Return (x, y) of the center of cell containing provided text 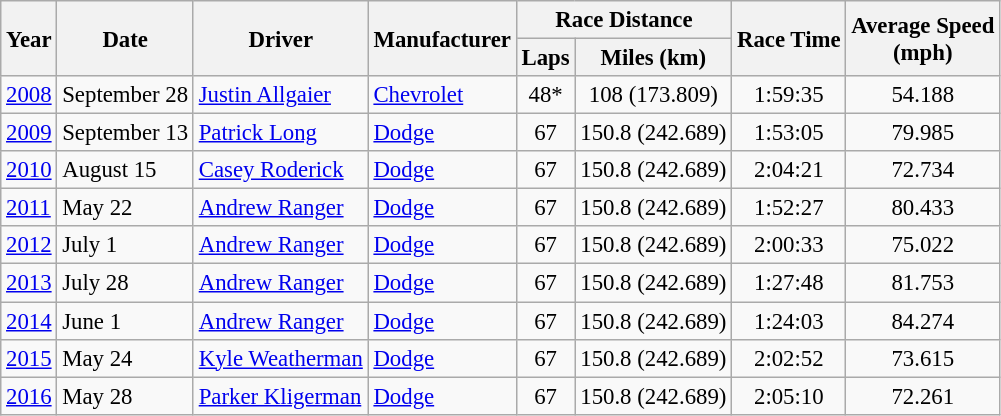
Miles (km) (654, 58)
Driver (280, 38)
2:00:33 (789, 245)
2015 (29, 358)
Justin Allgaier (280, 95)
108 (173.809) (654, 95)
79.985 (923, 133)
2:05:10 (789, 396)
June 1 (125, 321)
Race Time (789, 38)
Laps (546, 58)
May 24 (125, 358)
May 22 (125, 208)
August 15 (125, 170)
2:04:21 (789, 170)
July 1 (125, 245)
September 28 (125, 95)
81.753 (923, 283)
1:53:05 (789, 133)
2016 (29, 396)
1:52:27 (789, 208)
Manufacturer (442, 38)
2008 (29, 95)
Average Speed(mph) (923, 38)
72.261 (923, 396)
2013 (29, 283)
2009 (29, 133)
75.022 (923, 245)
Year (29, 38)
Parker Kligerman (280, 396)
2014 (29, 321)
2010 (29, 170)
Casey Roderick (280, 170)
2:02:52 (789, 358)
Patrick Long (280, 133)
Chevrolet (442, 95)
1:27:48 (789, 283)
Kyle Weatherman (280, 358)
54.188 (923, 95)
73.615 (923, 358)
80.433 (923, 208)
2011 (29, 208)
2012 (29, 245)
1:59:35 (789, 95)
Race Distance (624, 20)
48* (546, 95)
September 13 (125, 133)
May 28 (125, 396)
72.734 (923, 170)
84.274 (923, 321)
July 28 (125, 283)
1:24:03 (789, 321)
Date (125, 38)
